For the text-containing cell, return its midpoint in [X, Y] coordinate format. 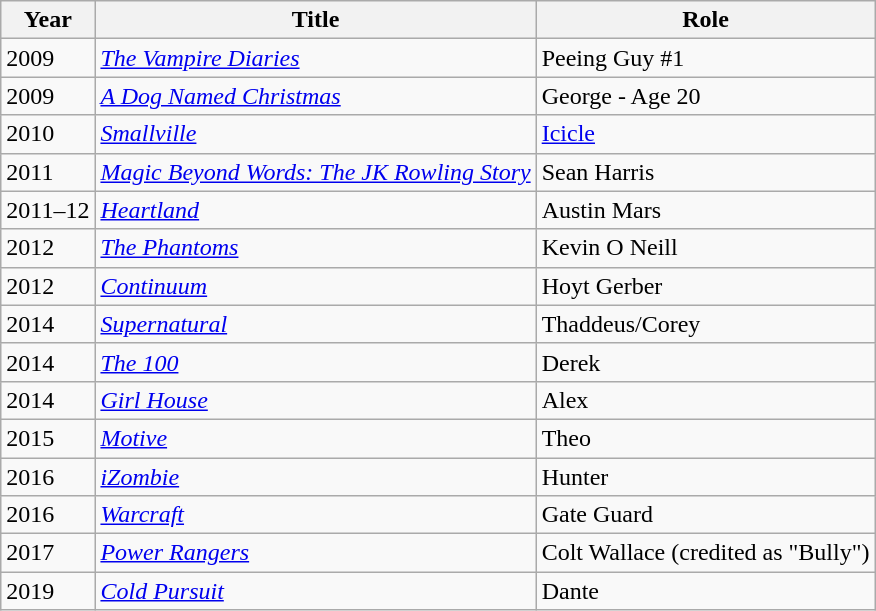
Smallville [316, 134]
Power Rangers [316, 553]
A Dog Named Christmas [316, 96]
Icicle [706, 134]
Continuum [316, 286]
2010 [48, 134]
Heartland [316, 210]
Magic Beyond Words: The JK Rowling Story [316, 172]
2017 [48, 553]
Title [316, 20]
Alex [706, 400]
Dante [706, 591]
Hunter [706, 477]
2019 [48, 591]
2011–12 [48, 210]
Theo [706, 438]
Warcraft [316, 515]
Cold Pursuit [316, 591]
Derek [706, 362]
iZombie [316, 477]
Colt Wallace (credited as "Bully") [706, 553]
Austin Mars [706, 210]
Gate Guard [706, 515]
Motive [316, 438]
Thaddeus/Corey [706, 324]
George - Age 20 [706, 96]
Girl House [316, 400]
Role [706, 20]
2011 [48, 172]
The Vampire Diaries [316, 58]
Kevin O Neill [706, 248]
Hoyt Gerber [706, 286]
Peeing Guy #1 [706, 58]
2015 [48, 438]
Year [48, 20]
Supernatural [316, 324]
Sean Harris [706, 172]
The Phantoms [316, 248]
The 100 [316, 362]
